Provide the (x, y) coordinate of the cell's center where the given text is located.  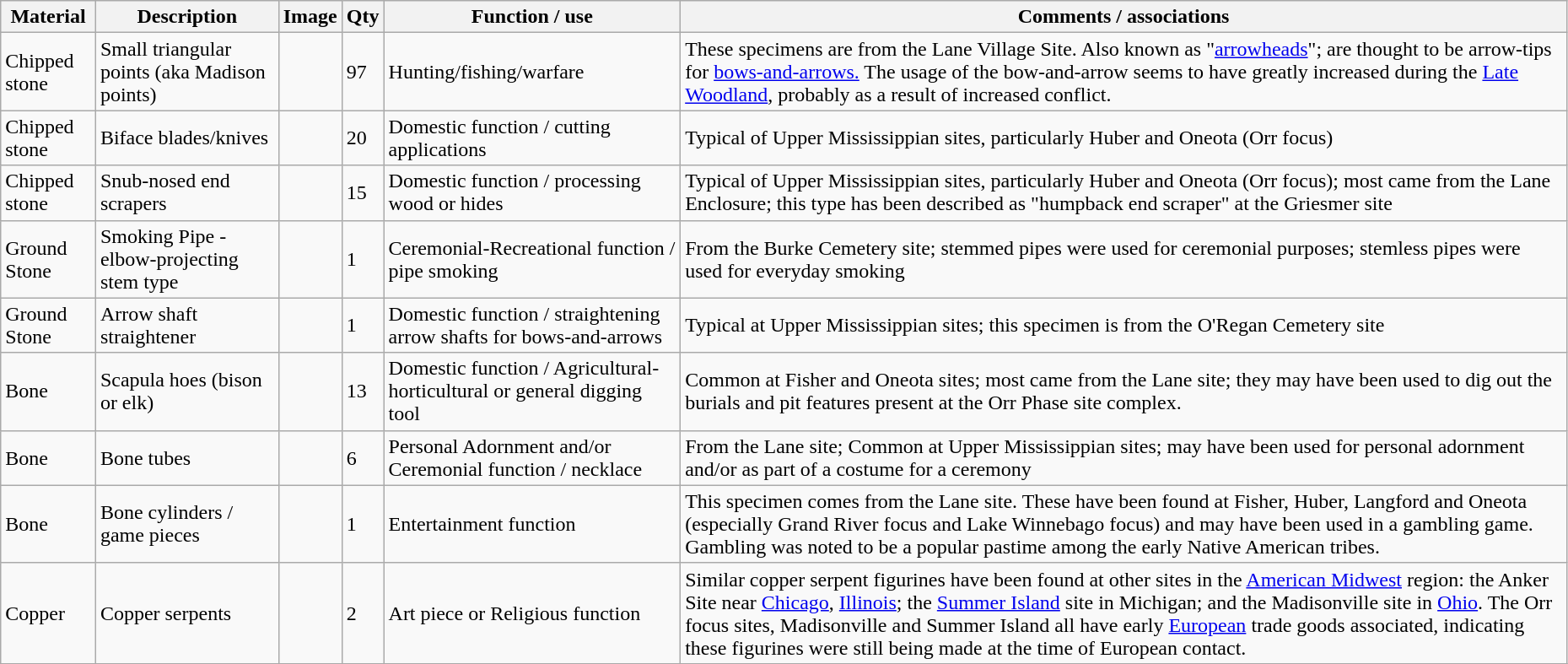
6 (363, 457)
Ceremonial-Recreational function / pipe smoking (532, 259)
Copper serpents (187, 613)
Copper (49, 613)
97 (363, 72)
Image (310, 17)
Biface blades/knives (187, 138)
Description (187, 17)
Comments / associations (1123, 17)
Hunting/fishing/warfare (532, 72)
Domestic function / straightening arrow shafts for bows-and-arrows (532, 326)
Smoking Pipe - elbow-projecting stem type (187, 259)
Typical at Upper Mississippian sites; this specimen is from the O'Regan Cemetery site (1123, 326)
Domestic function / cutting applications (532, 138)
Qty (363, 17)
Bone cylinders / game pieces (187, 524)
Snub-nosed end scrapers (187, 192)
Domestic function / processing wood or hides (532, 192)
Domestic function / Agricultural-horticultural or general digging tool (532, 391)
From the Burke Cemetery site; stemmed pipes were used for ceremonial purposes; stemless pipes were used for everyday smoking (1123, 259)
13 (363, 391)
Function / use (532, 17)
Entertainment function (532, 524)
15 (363, 192)
Art piece or Religious function (532, 613)
20 (363, 138)
Typical of Upper Mississippian sites, particularly Huber and Oneota (Orr focus) (1123, 138)
Material (49, 17)
Scapula hoes (bison or elk) (187, 391)
From the Lane site; Common at Upper Mississippian sites; may have been used for personal adornment and/or as part of a costume for a ceremony (1123, 457)
2 (363, 613)
Bone tubes (187, 457)
Small triangular points (aka Madison points) (187, 72)
Arrow shaft straightener (187, 326)
Personal Adornment and/or Ceremonial function / necklace (532, 457)
